For the text-containing cell, return its midpoint in [X, Y] coordinate format. 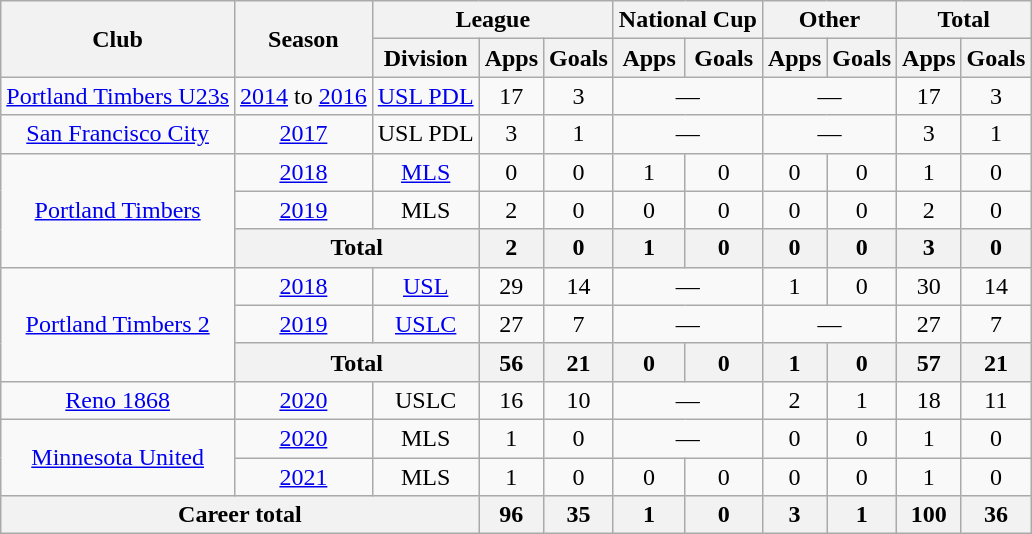
Season [304, 39]
100 [929, 515]
National Cup [688, 20]
Other [829, 20]
56 [511, 362]
18 [929, 400]
Career total [240, 515]
Portland Timbers [118, 210]
San Francisco City [118, 134]
Club [118, 39]
League [492, 20]
35 [579, 515]
10 [579, 400]
Portland Timbers U23s [118, 96]
29 [511, 286]
2021 [304, 477]
36 [996, 515]
96 [511, 515]
2014 to 2016 [304, 96]
Division [426, 58]
USL [426, 286]
Minnesota United [118, 457]
11 [996, 400]
16 [511, 400]
57 [929, 362]
Portland Timbers 2 [118, 324]
30 [929, 286]
2017 [304, 134]
Reno 1868 [118, 400]
